From the cell containing the given text, extract its center point as [X, Y] coordinate. 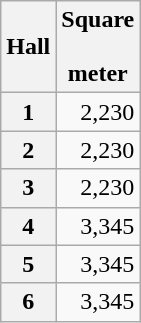
Hall [28, 47]
Squaremeter [98, 47]
6 [28, 302]
4 [28, 226]
3 [28, 188]
5 [28, 264]
1 [28, 112]
2 [28, 150]
